Pinpoint the cell where the given text exists, returning its (x, y) midpoint coordinate. 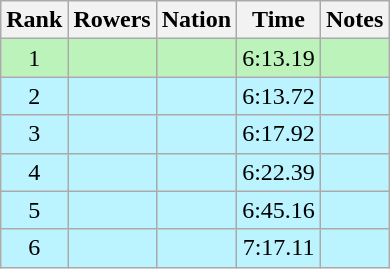
1 (34, 58)
Rowers (112, 20)
6:45.16 (279, 210)
6 (34, 248)
5 (34, 210)
Rank (34, 20)
Notes (354, 20)
Time (279, 20)
6:13.72 (279, 96)
2 (34, 96)
6:22.39 (279, 172)
3 (34, 134)
7:17.11 (279, 248)
6:17.92 (279, 134)
6:13.19 (279, 58)
Nation (196, 20)
4 (34, 172)
